Scan for the cell matching the given text and deliver its [x, y] coordinate at center. 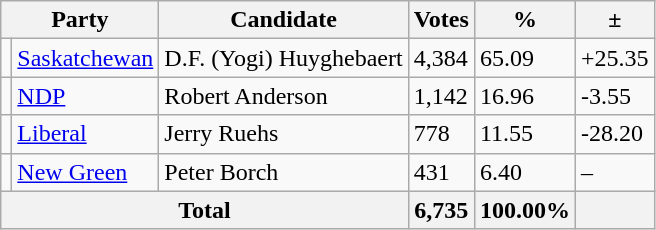
New Green [86, 172]
Candidate [284, 20]
Saskatchewan [86, 58]
Peter Borch [284, 172]
– [614, 172]
6.40 [524, 172]
431 [441, 172]
NDP [86, 96]
100.00% [524, 210]
D.F. (Yogi) Huyghebaert [284, 58]
Liberal [86, 134]
Jerry Ruehs [284, 134]
% [524, 20]
1,142 [441, 96]
+25.35 [614, 58]
11.55 [524, 134]
Robert Anderson [284, 96]
4,384 [441, 58]
16.96 [524, 96]
Party [80, 20]
Total [204, 210]
-3.55 [614, 96]
778 [441, 134]
-28.20 [614, 134]
Votes [441, 20]
± [614, 20]
6,735 [441, 210]
65.09 [524, 58]
